Find where the given text appears and provide that cell's center as [X, Y] coordinate. 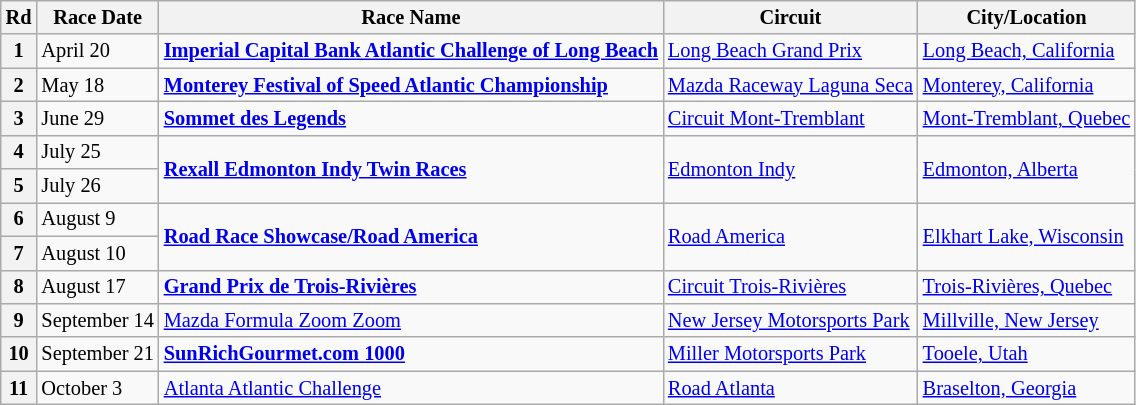
5 [19, 186]
Edmonton Indy [790, 168]
New Jersey Motorsports Park [790, 320]
May 18 [97, 85]
Race Date [97, 17]
Mont-Tremblant, Quebec [1026, 118]
Road Race Showcase/Road America [411, 236]
Grand Prix de Trois-Rivières [411, 287]
Circuit [790, 17]
Circuit Mont-Tremblant [790, 118]
Race Name [411, 17]
Braselton, Georgia [1026, 388]
Atlanta Atlantic Challenge [411, 388]
9 [19, 320]
City/Location [1026, 17]
April 20 [97, 51]
11 [19, 388]
4 [19, 152]
Circuit Trois-Rivières [790, 287]
10 [19, 354]
August 9 [97, 219]
Elkhart Lake, Wisconsin [1026, 236]
July 25 [97, 152]
October 3 [97, 388]
1 [19, 51]
August 10 [97, 253]
6 [19, 219]
August 17 [97, 287]
Monterey, California [1026, 85]
2 [19, 85]
Sommet des Legends [411, 118]
SunRichGourmet.com 1000 [411, 354]
Mazda Formula Zoom Zoom [411, 320]
3 [19, 118]
Rexall Edmonton Indy Twin Races [411, 168]
Trois-Rivières, Quebec [1026, 287]
September 21 [97, 354]
July 26 [97, 186]
Tooele, Utah [1026, 354]
Millville, New Jersey [1026, 320]
September 14 [97, 320]
Long Beach, California [1026, 51]
Long Beach Grand Prix [790, 51]
8 [19, 287]
7 [19, 253]
Mazda Raceway Laguna Seca [790, 85]
Rd [19, 17]
Edmonton, Alberta [1026, 168]
Miller Motorsports Park [790, 354]
Road Atlanta [790, 388]
Road America [790, 236]
June 29 [97, 118]
Imperial Capital Bank Atlantic Challenge of Long Beach [411, 51]
Monterey Festival of Speed Atlantic Championship [411, 85]
